Return the [X, Y] coordinate for the center point of the cell that contains the specified text.  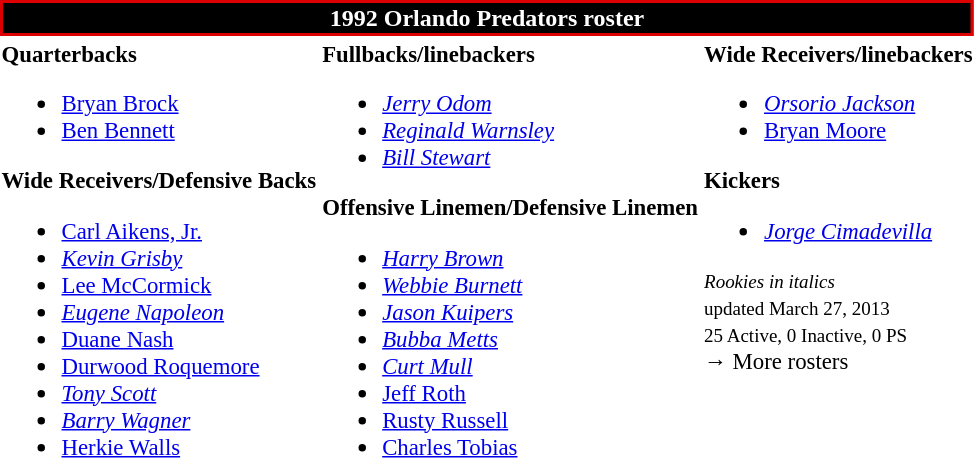
1992 Orlando Predators roster [487, 18]
